Pinpoint the cell where the given text exists, returning its (x, y) midpoint coordinate. 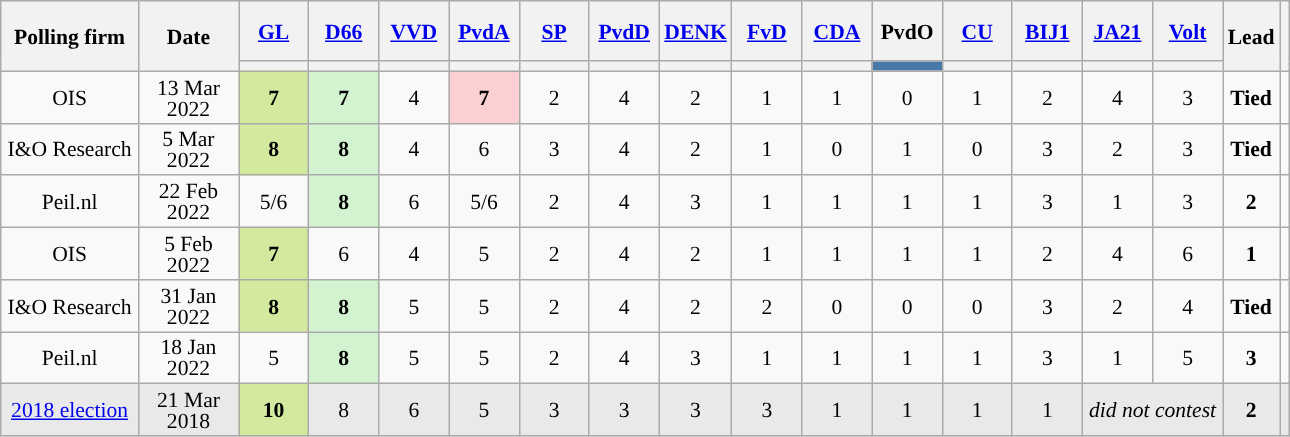
Date (188, 36)
Lead (1252, 36)
D66 (344, 31)
SP (554, 31)
31 Jan 2022 (188, 306)
DENK (695, 31)
VVD (414, 31)
2018 election (70, 410)
10 (273, 410)
PvdD (624, 31)
18 Jan 2022 (188, 358)
Polling firm (70, 36)
CDA (837, 31)
22 Feb 2022 (188, 202)
13 Mar 2022 (188, 97)
BIJ1 (1047, 31)
5 Feb 2022 (188, 254)
CU (977, 31)
PvdA (484, 31)
PvdO (907, 31)
Volt (1187, 31)
JA21 (1117, 31)
GL (273, 31)
did not contest (1152, 410)
5 Mar 2022 (188, 149)
FvD (767, 31)
21 Mar 2018 (188, 410)
